Find where the given text appears and provide that cell's center as (x, y) coordinate. 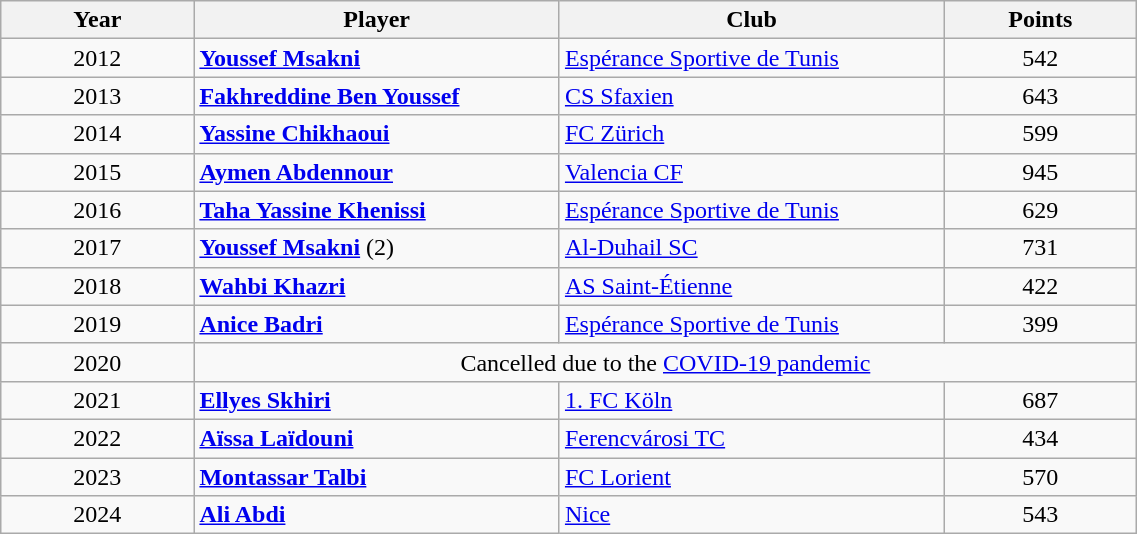
2013 (98, 96)
2017 (98, 248)
Aïssa Laïdouni (377, 438)
Ferencvárosi TC (751, 438)
629 (1040, 210)
Taha Yassine Khenissi (377, 210)
2014 (98, 134)
FC Lorient (751, 477)
2023 (98, 477)
422 (1040, 286)
2019 (98, 324)
AS Saint-Étienne (751, 286)
542 (1040, 58)
945 (1040, 172)
2020 (98, 362)
Club (751, 20)
687 (1040, 400)
Anice Badri (377, 324)
Youssef Msakni (377, 58)
2016 (98, 210)
Cancelled due to the COVID-19 pandemic (666, 362)
Valencia CF (751, 172)
Nice (751, 515)
2024 (98, 515)
2021 (98, 400)
731 (1040, 248)
2015 (98, 172)
Wahbi Khazri (377, 286)
Player (377, 20)
Points (1040, 20)
Ellyes Skhiri (377, 400)
543 (1040, 515)
399 (1040, 324)
2022 (98, 438)
Aymen Abdennour (377, 172)
2018 (98, 286)
Fakhreddine Ben Youssef (377, 96)
643 (1040, 96)
2012 (98, 58)
CS Sfaxien (751, 96)
1. FC Köln (751, 400)
Ali Abdi (377, 515)
Montassar Talbi (377, 477)
570 (1040, 477)
599 (1040, 134)
434 (1040, 438)
Yassine Chikhaoui (377, 134)
Al-Duhail SC (751, 248)
FC Zürich (751, 134)
Youssef Msakni (2) (377, 248)
Year (98, 20)
